From the cell containing the given text, extract its center point as [x, y] coordinate. 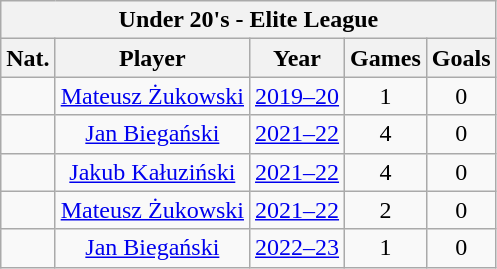
Year [298, 58]
2022–23 [298, 248]
Jakub Kałuziński [152, 172]
Player [152, 58]
2019–20 [298, 96]
Goals [461, 58]
Games [386, 58]
Nat. [28, 58]
Under 20's - Elite League [248, 20]
2 [386, 210]
